Return (X, Y) of the center of cell containing provided text 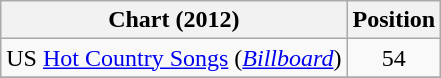
Chart (2012) (174, 20)
54 (394, 58)
Position (394, 20)
US Hot Country Songs (Billboard) (174, 58)
